Find where the given text appears and provide that cell's center as (x, y) coordinate. 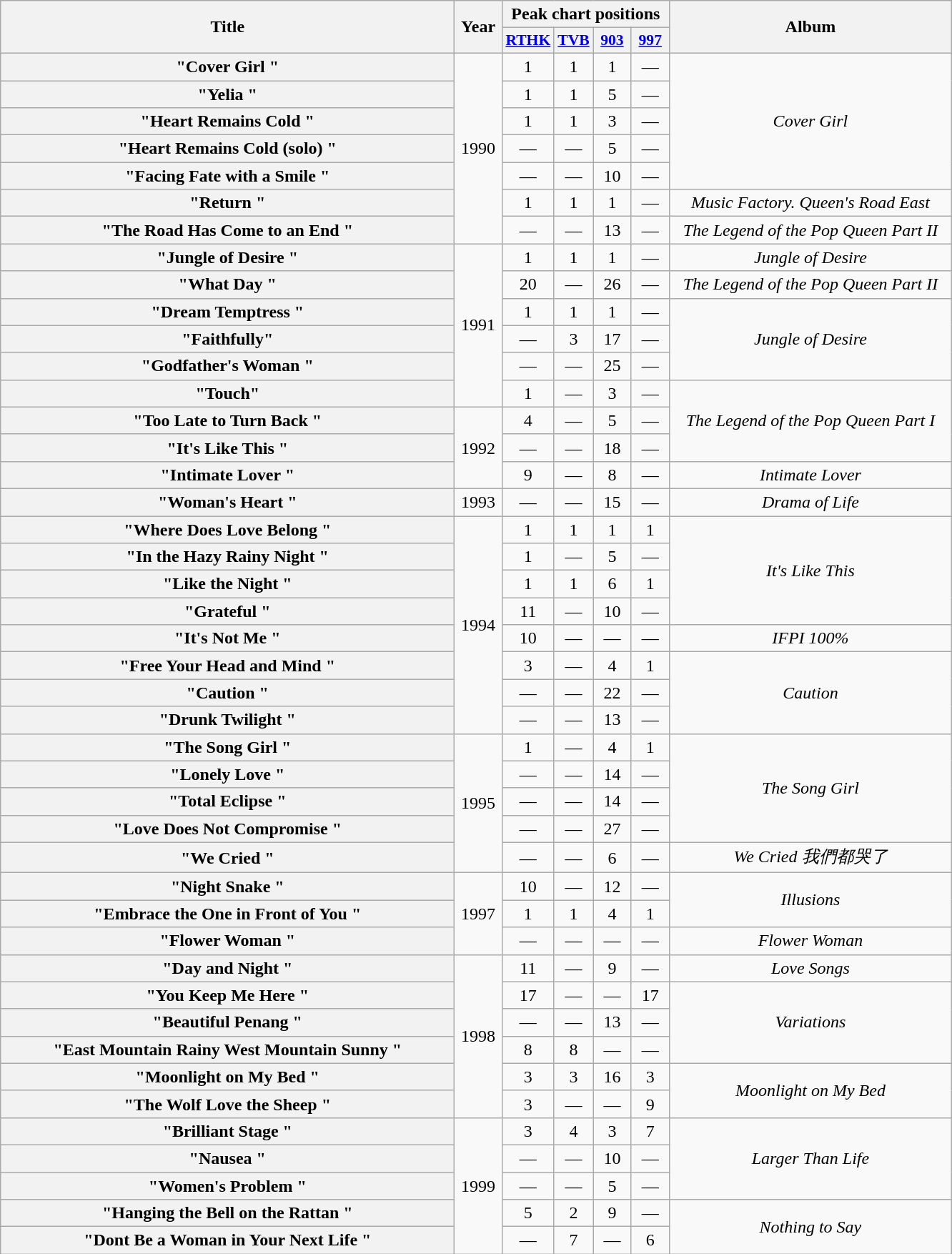
Variations (810, 1022)
"Drunk Twilight " (227, 720)
1992 (479, 448)
"The Wolf Love the Sheep " (227, 1104)
1997 (479, 914)
Larger Than Life (810, 1158)
"We Cried " (227, 858)
"Too Late to Turn Back " (227, 420)
Love Songs (810, 968)
1990 (479, 148)
Intimate Lover (810, 475)
16 (612, 1077)
1995 (479, 804)
"What Day " (227, 285)
"Free Your Head and Mind " (227, 666)
27 (612, 829)
997 (650, 41)
"Grateful " (227, 611)
"Dream Temptress " (227, 312)
"Godfather's Woman " (227, 366)
Cover Girl (810, 121)
1998 (479, 1036)
"Woman's Heart " (227, 502)
"Intimate Lover " (227, 475)
"The Road Has Come to an End " (227, 230)
Year (479, 27)
"It's Not Me " (227, 638)
"Faithfully" (227, 339)
IFPI 100% (810, 638)
"Hanging the Bell on the Rattan " (227, 1213)
12 (612, 887)
Album (810, 27)
"East Mountain Rainy West Mountain Sunny " (227, 1050)
The Song Girl (810, 788)
Caution (810, 693)
18 (612, 448)
"Facing Fate with a Smile " (227, 176)
Moonlight on My Bed (810, 1090)
Drama of Life (810, 502)
Peak chart positions (585, 14)
"You Keep Me Here " (227, 995)
20 (527, 285)
TVB (573, 41)
22 (612, 693)
1994 (479, 625)
"It's Like This " (227, 448)
"Yelia " (227, 94)
"Brilliant Stage " (227, 1131)
2 (573, 1213)
"Flower Woman " (227, 941)
"Jungle of Desire " (227, 257)
"Heart Remains Cold (solo) " (227, 149)
"Where Does Love Belong " (227, 530)
RTHK (527, 41)
Illusions (810, 900)
"Night Snake " (227, 887)
"Beautiful Penang " (227, 1022)
"Caution " (227, 693)
1999 (479, 1185)
Title (227, 27)
It's Like This (810, 571)
"Like the Night " (227, 584)
"Day and Night " (227, 968)
"Nausea " (227, 1158)
1993 (479, 502)
"Return " (227, 203)
We Cried 我們都哭了 (810, 858)
"Love Does Not Compromise " (227, 829)
903 (612, 41)
Flower Woman (810, 941)
"Women's Problem " (227, 1186)
1991 (479, 325)
25 (612, 366)
"Moonlight on My Bed " (227, 1077)
15 (612, 502)
"In the Hazy Rainy Night " (227, 557)
"Cover Girl " (227, 66)
"The Song Girl " (227, 747)
Music Factory. Queen's Road East (810, 203)
"Lonely Love " (227, 774)
26 (612, 285)
"Heart Remains Cold " (227, 122)
"Embrace the One in Front of You " (227, 914)
"Dont Be a Woman in Your Next Life " (227, 1240)
"Touch" (227, 393)
"Total Eclipse " (227, 801)
Nothing to Say (810, 1227)
The Legend of the Pop Queen Part I (810, 420)
